Locate the cell with the specified text and output its [x, y] center coordinate. 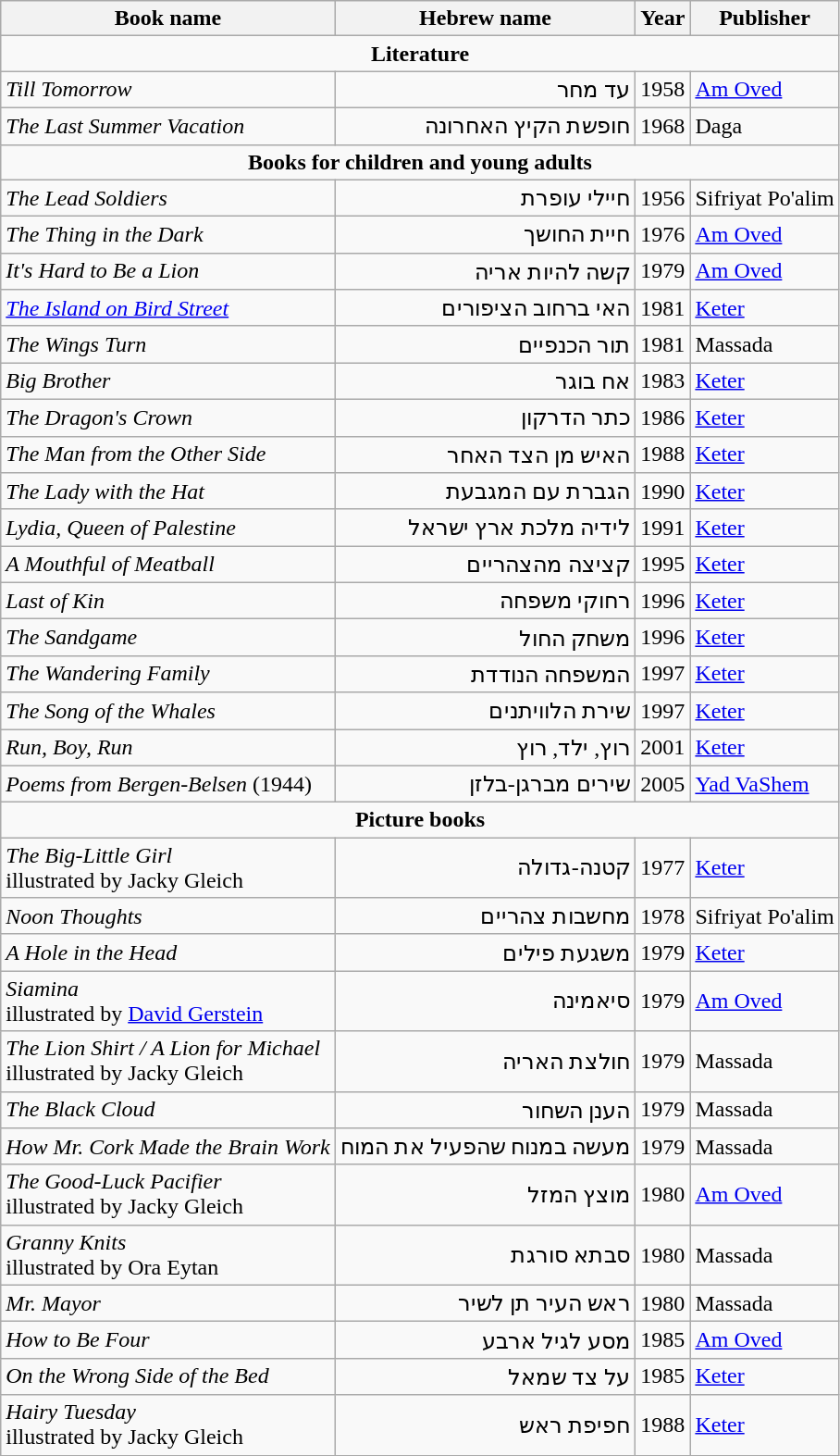
1958 [662, 90]
A Mouthful of Meatball [168, 565]
2005 [662, 784]
משגעת פילים [485, 952]
The Sandgame [168, 638]
האיש מן הצד האחר [485, 454]
1976 [662, 235]
המשפחה הנודדת [485, 674]
1978 [662, 916]
Mr. Mayor [168, 1303]
מעשה במנוח שהפעיל את המוח [485, 1147]
חופשת הקיץ האחרונה [485, 126]
On the Wrong Side of the Bed [168, 1376]
מסע לגיל ארבע [485, 1340]
Literature [420, 54]
Hebrew name [485, 19]
The Lady with the Hat [168, 492]
The Black Cloud [168, 1110]
על צד שמאל [485, 1376]
Big Brother [168, 381]
The Island on Bird Street [168, 308]
How to Be Four [168, 1340]
Yad VaShem [764, 784]
הגברת עם המגבעת [485, 492]
שירים מברגן-בלזן [485, 784]
Granny Knitsillustrated by Ora Eytan [168, 1255]
1995 [662, 565]
Daga [764, 126]
כתר הדרקון [485, 417]
Lydia, Queen of Palestine [168, 528]
חיית החושך [485, 235]
שירת הלוויתנים [485, 711]
Year [662, 19]
מוצץ המזל [485, 1194]
The Man from the Other Side [168, 454]
The Big-Little Girlillustrated by Jacky Gleich [168, 868]
Hairy Tuesdayillustrated by Jacky Gleich [168, 1425]
Books for children and young adults [420, 162]
האי ברחוב הציפורים [485, 308]
משחק החול [485, 638]
לידיה מלכת ארץ ישראל [485, 528]
Siaminaillustrated by David Gerstein [168, 1002]
חולצת האריה [485, 1061]
חפיפת ראש [485, 1425]
1991 [662, 528]
סיאמינה [485, 1002]
The Wandering Family [168, 674]
הענן השחור [485, 1110]
Run, Boy, Run [168, 748]
The Last Summer Vacation [168, 126]
ראש העיר תן לשיר [485, 1303]
סבתא סורגת [485, 1255]
עד מחר [485, 90]
A Hole in the Head [168, 952]
The Lead Soldiers [168, 198]
רחוקי משפחה [485, 601]
1968 [662, 126]
חיילי עופרת [485, 198]
The Song of the Whales [168, 711]
2001 [662, 748]
1977 [662, 868]
Last of Kin [168, 601]
Noon Thoughts [168, 916]
The Lion Shirt / A Lion for Michaelillustrated by Jacky Gleich [168, 1061]
How Mr. Cork Made the Brain Work [168, 1147]
Book name [168, 19]
Poems from Bergen-Belsen (1944) [168, 784]
אח בוגר [485, 381]
1983 [662, 381]
1990 [662, 492]
The Dragon's Crown [168, 417]
It's Hard to Be a Lion [168, 271]
קשה להיות אריה [485, 271]
The Wings Turn [168, 344]
Till Tomorrow [168, 90]
קטנה-גדולה [485, 868]
1956 [662, 198]
Publisher [764, 19]
תור הכנפיים [485, 344]
מחשבות צהריים [485, 916]
Picture books [420, 820]
רוץ, ילד, רוץ [485, 748]
The Good-Luck Pacifierillustrated by Jacky Gleich [168, 1194]
The Thing in the Dark [168, 235]
קציצה מהצהריים [485, 565]
1986 [662, 417]
